Extract the [X, Y] coordinate from the center of the cell holding the provided text.  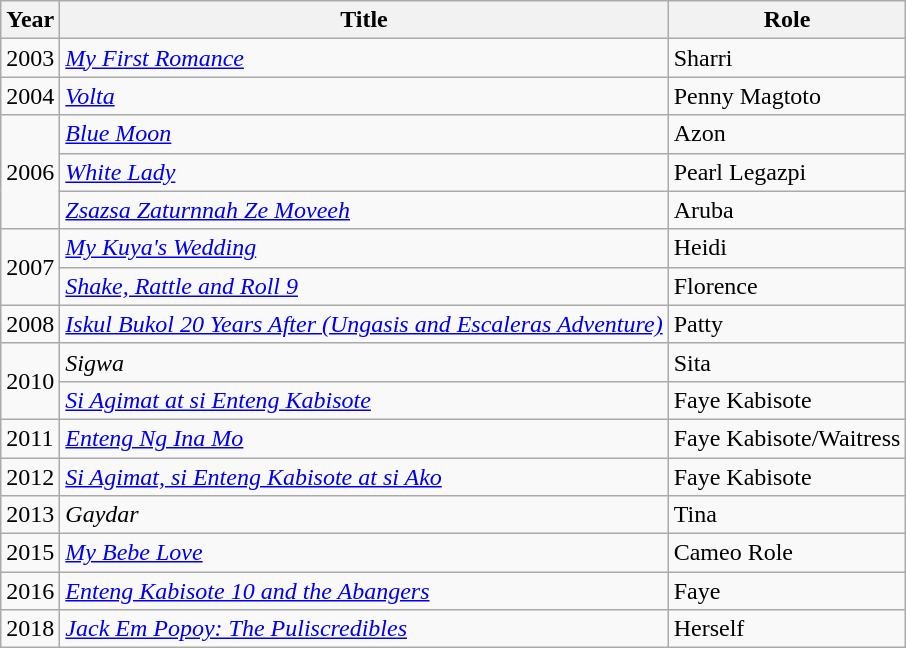
Enteng Kabisote 10 and the Abangers [364, 591]
Blue Moon [364, 134]
2011 [30, 438]
Florence [787, 286]
2015 [30, 553]
Si Agimat, si Enteng Kabisote at si Ako [364, 477]
Sita [787, 362]
2004 [30, 96]
2006 [30, 172]
2007 [30, 267]
Si Agimat at si Enteng Kabisote [364, 400]
Title [364, 20]
Herself [787, 629]
2018 [30, 629]
Zsazsa Zaturnnah Ze Moveeh [364, 210]
Faye [787, 591]
White Lady [364, 172]
Cameo Role [787, 553]
2016 [30, 591]
Jack Em Popoy: The Puliscredibles [364, 629]
Shake, Rattle and Roll 9 [364, 286]
Sigwa [364, 362]
Azon [787, 134]
Role [787, 20]
Patty [787, 324]
Year [30, 20]
Tina [787, 515]
Enteng Ng Ina Mo [364, 438]
Iskul Bukol 20 Years After (Ungasis and Escaleras Adventure) [364, 324]
My Kuya's Wedding [364, 248]
Aruba [787, 210]
Penny Magtoto [787, 96]
2012 [30, 477]
2010 [30, 381]
Pearl Legazpi [787, 172]
2013 [30, 515]
Volta [364, 96]
Sharri [787, 58]
2003 [30, 58]
My First Romance [364, 58]
My Bebe Love [364, 553]
Gaydar [364, 515]
Heidi [787, 248]
2008 [30, 324]
Faye Kabisote/Waitress [787, 438]
